Capture the cell that displays the provided text and extract its [X, Y] central coordinate. 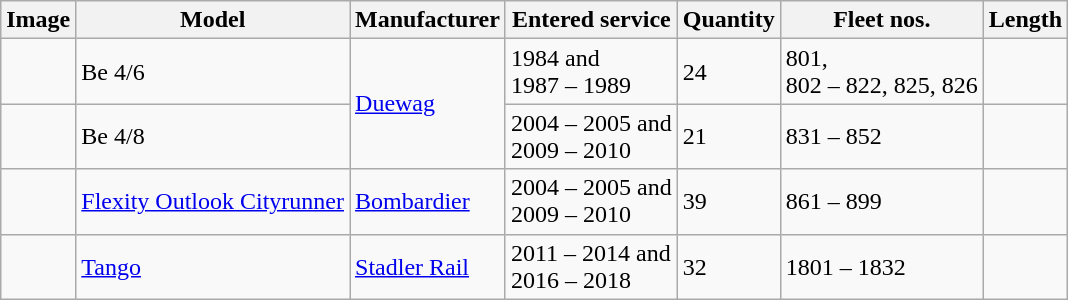
831 – 852 [882, 136]
Quantity [728, 20]
861 – 899 [882, 202]
Bombardier [428, 202]
Manufacturer [428, 20]
1801 – 1832 [882, 266]
Be 4/6 [213, 72]
Flexity Outlook Cityrunner [213, 202]
Model [213, 20]
Be 4/8 [213, 136]
39 [728, 202]
Tango [213, 266]
Image [38, 20]
2011 – 2014 and2016 – 2018 [591, 266]
32 [728, 266]
Length [1025, 20]
Stadler Rail [428, 266]
21 [728, 136]
Entered service [591, 20]
801,802 – 822, 825, 826 [882, 72]
24 [728, 72]
1984 and1987 – 1989 [591, 72]
Fleet nos. [882, 20]
Duewag [428, 104]
